Provide the (x, y) coordinate of the cell's center where the given text is located.  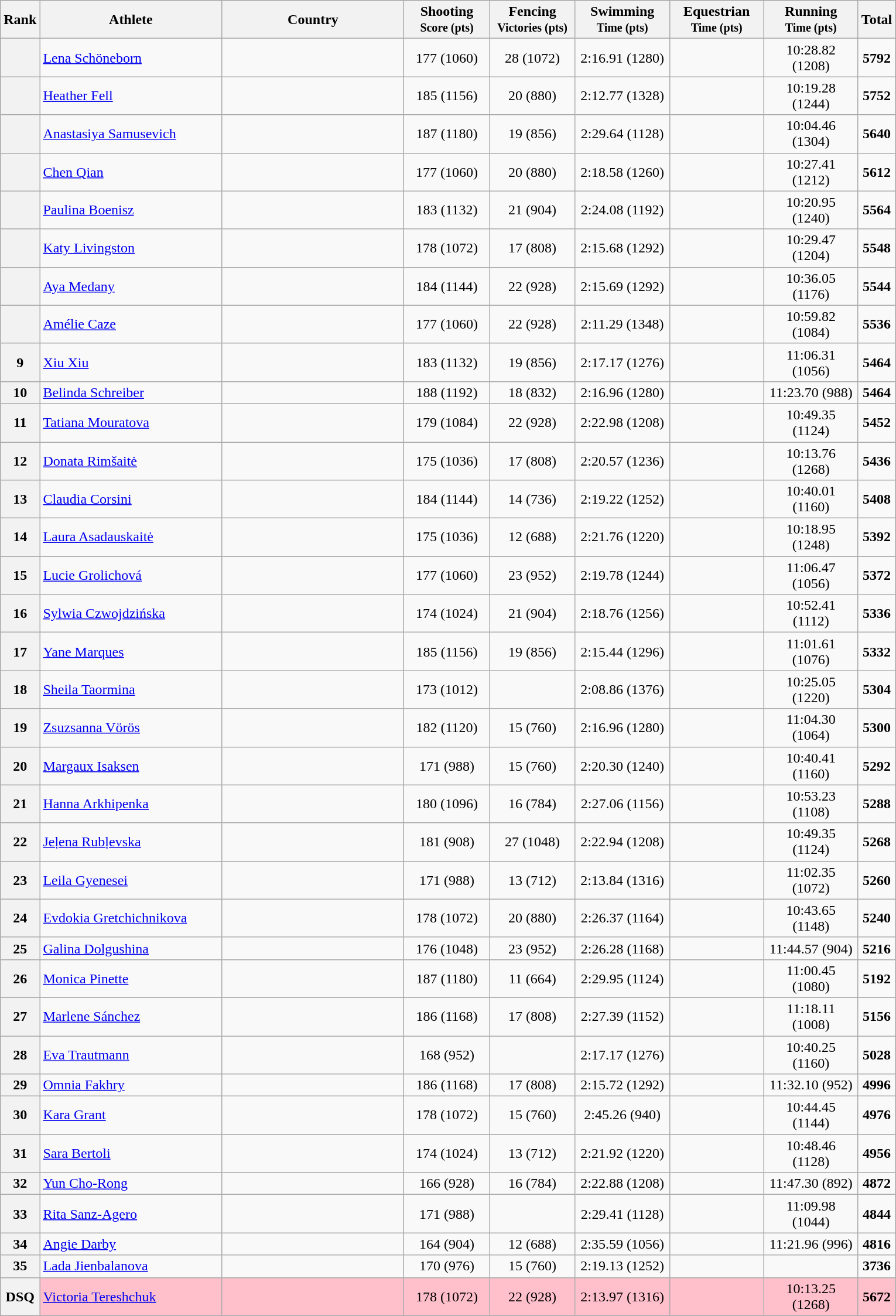
2:08.86 (1376) (622, 690)
Evdokia Gretchichnikova (131, 918)
5548 (877, 248)
5436 (877, 460)
Leila Gyenesei (131, 880)
10:25.05 (1220) (810, 690)
32 (20, 1184)
11:04.30 (1064) (810, 727)
2:13.97 (1316) (622, 1297)
5452 (877, 423)
17 (20, 651)
10:48.46 (1128) (810, 1154)
2:29.64 (1128) (622, 134)
Lucie Grolichová (131, 575)
2:45.26 (940) (622, 1115)
28 (1072) (532, 57)
5336 (877, 614)
Fencing Victories (pts) (532, 20)
Rank (20, 20)
10:29.47 (1204) (810, 248)
35 (20, 1266)
5288 (877, 804)
34 (20, 1244)
168 (952) (447, 1054)
Laura Asadauskaitė (131, 538)
19 (20, 727)
12 (20, 460)
2:24.08 (1192) (622, 210)
18 (832) (532, 392)
4956 (877, 1154)
Athlete (131, 20)
10:40.25 (1160) (810, 1054)
180 (1096) (447, 804)
10:04.46 (1304) (810, 134)
Aya Medany (131, 286)
2:15.69 (1292) (622, 286)
2:27.06 (1156) (622, 804)
5612 (877, 172)
5544 (877, 286)
11:02.35 (1072) (810, 880)
10:36.05 (1176) (810, 286)
21 (20, 804)
2:22.98 (1208) (622, 423)
2:16.91 (1280) (622, 57)
5028 (877, 1054)
2:29.41 (1128) (622, 1214)
5672 (877, 1297)
Jeļena Rubļevska (131, 842)
10:59.82 (1084) (810, 324)
27 (1048) (532, 842)
Equestrian Time (pts) (717, 20)
10:28.82 (1208) (810, 57)
Sara Bertoli (131, 1154)
Yane Marques (131, 651)
Tatiana Mouratova (131, 423)
11:00.45 (1080) (810, 978)
DSQ (20, 1297)
5260 (877, 880)
5792 (877, 57)
28 (20, 1054)
Total (877, 20)
20 (20, 766)
2:19.22 (1252) (622, 499)
11:06.31 (1056) (810, 362)
2:21.76 (1220) (622, 538)
11:23.70 (988) (810, 392)
3736 (877, 1266)
2:27.39 (1152) (622, 1017)
5408 (877, 499)
11:06.47 (1056) (810, 575)
2:12.77 (1328) (622, 96)
15 (20, 575)
Rita Sanz-Agero (131, 1214)
Yun Cho-Rong (131, 1184)
Marlene Sánchez (131, 1017)
Swimming Time (pts) (622, 20)
179 (1084) (447, 423)
Monica Pinette (131, 978)
2:13.84 (1316) (622, 880)
Anastasiya Samusevich (131, 134)
11 (664) (532, 978)
2:18.76 (1256) (622, 614)
10:53.23 (1108) (810, 804)
22 (20, 842)
182 (1120) (447, 727)
Heather Fell (131, 96)
Donata Rimšaitė (131, 460)
10:40.01 (1160) (810, 499)
2:20.57 (1236) (622, 460)
4996 (877, 1085)
170 (976) (447, 1266)
2:26.37 (1164) (622, 918)
10:52.41 (1112) (810, 614)
10:43.65 (1148) (810, 918)
10:18.95 (1248) (810, 538)
29 (20, 1085)
2:19.78 (1244) (622, 575)
Margaux Isaksen (131, 766)
Victoria Tereshchuk (131, 1297)
Belinda Schreiber (131, 392)
10:19.28 (1244) (810, 96)
5240 (877, 918)
11:18.11 (1008) (810, 1017)
9 (20, 362)
5292 (877, 766)
5268 (877, 842)
Xiu Xiu (131, 362)
4976 (877, 1115)
30 (20, 1115)
31 (20, 1154)
166 (928) (447, 1184)
5372 (877, 575)
5300 (877, 727)
Sheila Taormina (131, 690)
4844 (877, 1214)
27 (20, 1017)
4872 (877, 1184)
4816 (877, 1244)
ShootingScore (pts) (447, 20)
Claudia Corsini (131, 499)
25 (20, 948)
26 (20, 978)
Lada Jienbalanova (131, 1266)
5564 (877, 210)
11:09.98 (1044) (810, 1214)
2:20.30 (1240) (622, 766)
2:22.88 (1208) (622, 1184)
173 (1012) (447, 690)
2:22.94 (1208) (622, 842)
188 (1192) (447, 392)
11:21.96 (996) (810, 1244)
Omnia Fakhry (131, 1085)
2:29.95 (1124) (622, 978)
10:44.45 (1144) (810, 1115)
Paulina Boenisz (131, 210)
2:21.92 (1220) (622, 1154)
5304 (877, 690)
10:27.41 (1212) (810, 172)
181 (908) (447, 842)
Katy Livingston (131, 248)
Amélie Caze (131, 324)
5536 (877, 324)
14 (20, 538)
2:18.58 (1260) (622, 172)
23 (20, 880)
5216 (877, 948)
13 (20, 499)
Sylwia Czwojdzińska (131, 614)
5156 (877, 1017)
18 (20, 690)
Country (313, 20)
10:13.25 (1268) (810, 1297)
16 (20, 614)
10 (20, 392)
5392 (877, 538)
11:44.57 (904) (810, 948)
10:40.41 (1160) (810, 766)
11:01.61 (1076) (810, 651)
Galina Dolgushina (131, 948)
2:26.28 (1168) (622, 948)
14 (736) (532, 499)
5640 (877, 134)
Kara Grant (131, 1115)
11:32.10 (952) (810, 1085)
33 (20, 1214)
2:11.29 (1348) (622, 324)
2:15.68 (1292) (622, 248)
10:13.76 (1268) (810, 460)
2:35.59 (1056) (622, 1244)
Chen Qian (131, 172)
11 (20, 423)
164 (904) (447, 1244)
Eva Trautmann (131, 1054)
24 (20, 918)
10:20.95 (1240) (810, 210)
Lena Schöneborn (131, 57)
Hanna Arkhipenka (131, 804)
176 (1048) (447, 948)
Running Time (pts) (810, 20)
5752 (877, 96)
5192 (877, 978)
2:15.72 (1292) (622, 1085)
2:19.13 (1252) (622, 1266)
Angie Darby (131, 1244)
5332 (877, 651)
Zsuzsanna Vörös (131, 727)
11:47.30 (892) (810, 1184)
2:15.44 (1296) (622, 651)
